Detect which cell encompasses the target text, then output its [X, Y] center coordinate. 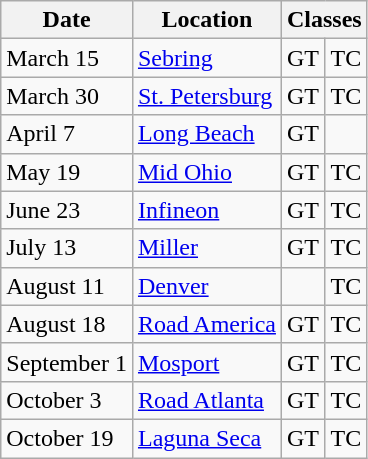
Location [206, 20]
Road Atlanta [206, 400]
Denver [206, 286]
St. Petersburg [206, 96]
August 18 [67, 324]
Long Beach [206, 134]
August 11 [67, 286]
Miller [206, 248]
Infineon [206, 210]
October 3 [67, 400]
Sebring [206, 58]
April 7 [67, 134]
October 19 [67, 438]
Laguna Seca [206, 438]
July 13 [67, 248]
Road America [206, 324]
June 23 [67, 210]
Classes [324, 20]
Date [67, 20]
Mid Ohio [206, 172]
September 1 [67, 362]
May 19 [67, 172]
Mosport [206, 362]
March 15 [67, 58]
March 30 [67, 96]
